Scan for the cell matching the given text and deliver its [X, Y] coordinate at center. 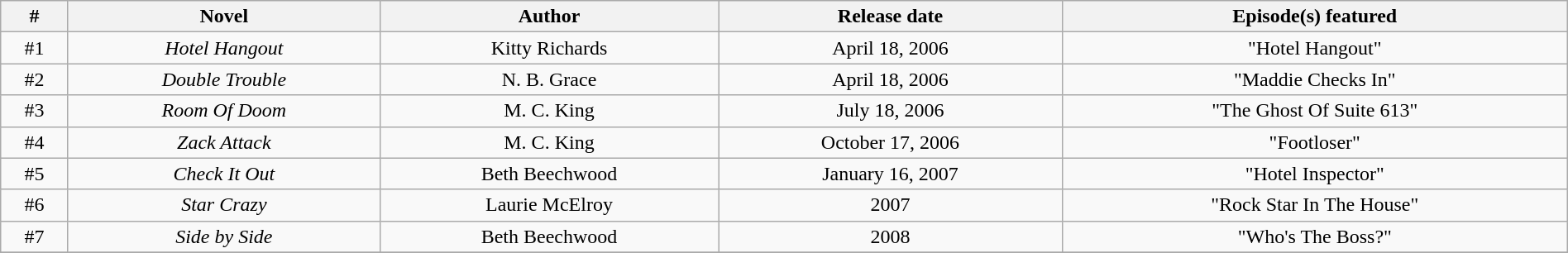
October 17, 2006 [891, 142]
#5 [35, 174]
Room Of Doom [223, 111]
Check It Out [223, 174]
N. B. Grace [549, 79]
"The Ghost Of Suite 613" [1315, 111]
#7 [35, 236]
Star Crazy [223, 205]
"Maddie Checks In" [1315, 79]
"Hotel Hangout" [1315, 48]
"Footloser" [1315, 142]
Zack Attack [223, 142]
# [35, 17]
January 16, 2007 [891, 174]
Kitty Richards [549, 48]
"Hotel Inspector" [1315, 174]
Double Trouble [223, 79]
2007 [891, 205]
Episode(s) featured [1315, 17]
"Rock Star In The House" [1315, 205]
#4 [35, 142]
July 18, 2006 [891, 111]
Release date [891, 17]
Author [549, 17]
#3 [35, 111]
Laurie McElroy [549, 205]
#2 [35, 79]
Hotel Hangout [223, 48]
2008 [891, 236]
#6 [35, 205]
Side by Side [223, 236]
"Who's The Boss?" [1315, 236]
Novel [223, 17]
#1 [35, 48]
